Locate the cell with the specified text and output its [X, Y] center coordinate. 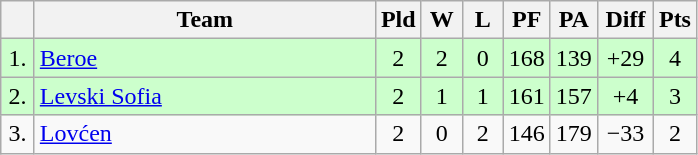
+29 [625, 58]
Levski Sofia [204, 96]
157 [574, 96]
168 [526, 58]
179 [574, 134]
−33 [625, 134]
146 [526, 134]
PA [574, 20]
2. [18, 96]
Team [204, 20]
Pld [398, 20]
3. [18, 134]
3 [674, 96]
W [442, 20]
L [482, 20]
4 [674, 58]
Pts [674, 20]
Diff [625, 20]
+4 [625, 96]
1. [18, 58]
161 [526, 96]
139 [574, 58]
PF [526, 20]
Lovćen [204, 134]
Beroe [204, 58]
